For the text-containing cell, return its midpoint in [X, Y] coordinate format. 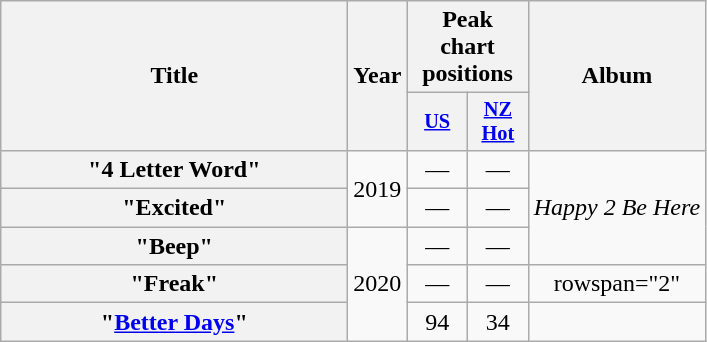
2019 [378, 188]
"Beep" [174, 246]
US [438, 122]
2020 [378, 284]
rowspan="2" [616, 284]
Happy 2 Be Here [616, 207]
"4 Letter Word" [174, 169]
34 [498, 322]
Peak chart positions [468, 47]
"Better Days" [174, 322]
NZHot [498, 122]
Album [616, 76]
94 [438, 322]
"Excited" [174, 208]
Title [174, 76]
Year [378, 76]
"Freak" [174, 284]
